Scan for the cell matching the given text and deliver its (x, y) coordinate at center. 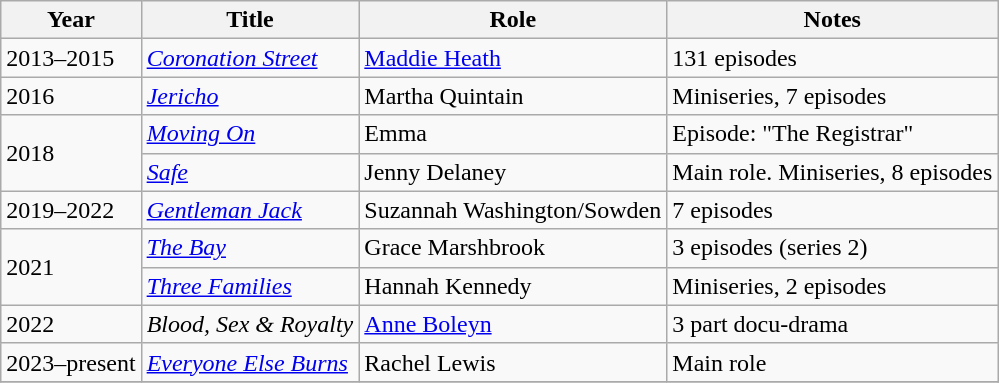
Maddie Heath (513, 58)
Year (71, 20)
Jenny Delaney (513, 172)
2021 (71, 267)
Main role (832, 362)
2019–2022 (71, 210)
2023–present (71, 362)
Jericho (250, 96)
131 episodes (832, 58)
Moving On (250, 134)
7 episodes (832, 210)
Suzannah Washington/Sowden (513, 210)
Episode: "The Registrar" (832, 134)
2018 (71, 153)
Blood, Sex & Royalty (250, 324)
Role (513, 20)
The Bay (250, 248)
Safe (250, 172)
Coronation Street (250, 58)
Gentleman Jack (250, 210)
2022 (71, 324)
2013–2015 (71, 58)
Miniseries, 2 episodes (832, 286)
Miniseries, 7 episodes (832, 96)
Everyone Else Burns (250, 362)
Title (250, 20)
Rachel Lewis (513, 362)
Grace Marshbrook (513, 248)
Hannah Kennedy (513, 286)
2016 (71, 96)
3 episodes (series 2) (832, 248)
Notes (832, 20)
Martha Quintain (513, 96)
Three Families (250, 286)
3 part docu-drama (832, 324)
Anne Boleyn (513, 324)
Main role. Miniseries, 8 episodes (832, 172)
Emma (513, 134)
